Capture the cell that displays the provided text and extract its (x, y) central coordinate. 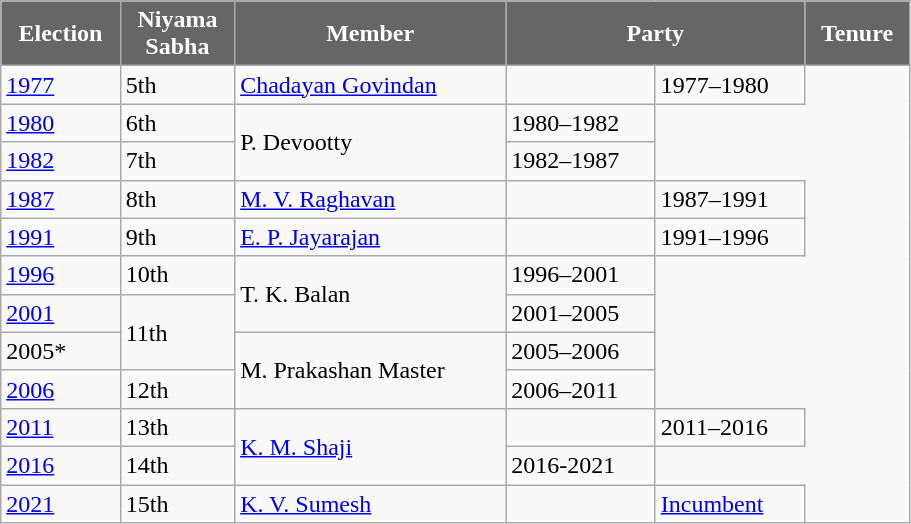
Member (370, 34)
2016 (60, 465)
1980 (60, 123)
1996 (60, 275)
14th (177, 465)
Party (656, 34)
P. Devootty (370, 142)
M. Prakashan Master (370, 370)
Tenure (857, 34)
E. P. Jayarajan (370, 237)
2006 (60, 389)
11th (177, 332)
1977 (60, 85)
2001 (60, 313)
2021 (60, 503)
1996–2001 (581, 275)
10th (177, 275)
2006–2011 (581, 389)
1982–1987 (581, 161)
2005–2006 (581, 351)
7th (177, 161)
1991 (60, 237)
Incumbent (730, 503)
2011–2016 (730, 427)
1987 (60, 199)
K. M. Shaji (370, 446)
2011 (60, 427)
1991–1996 (730, 237)
1977–1980 (730, 85)
5th (177, 85)
9th (177, 237)
6th (177, 123)
K. V. Sumesh (370, 503)
1987–1991 (730, 199)
1980–1982 (581, 123)
Chadayan Govindan (370, 85)
1982 (60, 161)
M. V. Raghavan (370, 199)
2001–2005 (581, 313)
12th (177, 389)
2005* (60, 351)
2016-2021 (581, 465)
NiyamaSabha (177, 34)
T. K. Balan (370, 294)
8th (177, 199)
Election (60, 34)
15th (177, 503)
13th (177, 427)
